Determine the [x, y] coordinate at the center of the cell enclosing the given text.  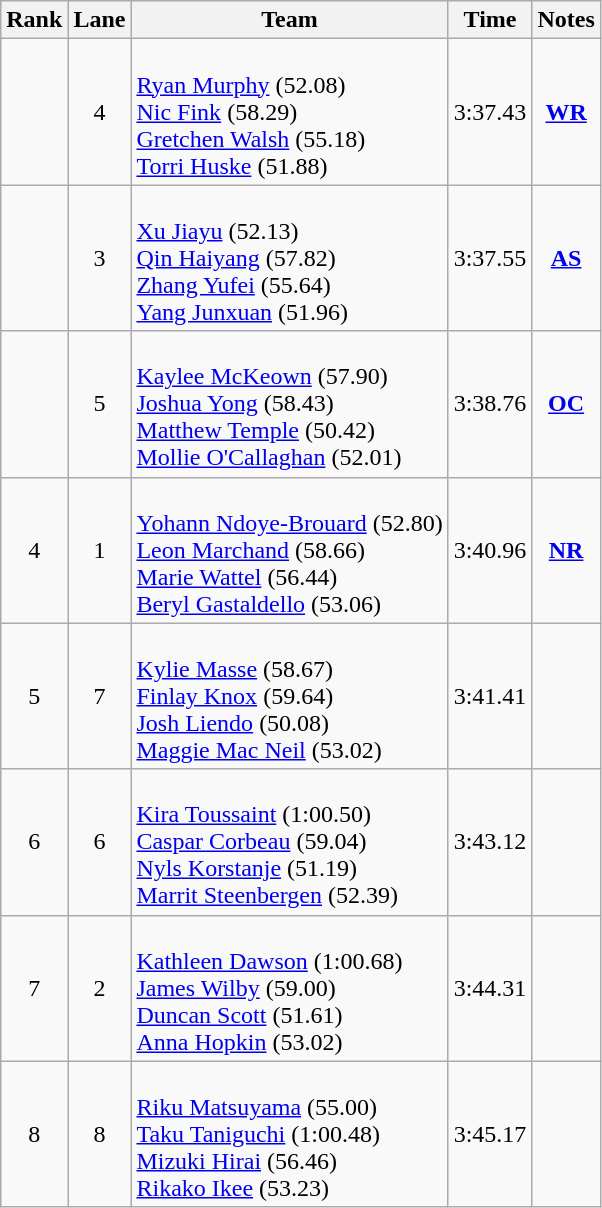
2 [100, 988]
Rank [34, 20]
Ryan Murphy (52.08)Nic Fink (58.29)Gretchen Walsh (55.18)Torri Huske (51.88) [290, 112]
NR [566, 550]
OC [566, 404]
AS [566, 258]
Kathleen Dawson (1:00.68)James Wilby (59.00)Duncan Scott (51.61)Anna Hopkin (53.02) [290, 988]
3:40.96 [490, 550]
Riku Matsuyama (55.00)Taku Taniguchi (1:00.48)Mizuki Hirai (56.46)Rikako Ikee (53.23) [290, 1134]
3:37.55 [490, 258]
3:45.17 [490, 1134]
Team [290, 20]
Notes [566, 20]
3:38.76 [490, 404]
Xu Jiayu (52.13)Qin Haiyang (57.82)Zhang Yufei (55.64)Yang Junxuan (51.96) [290, 258]
Time [490, 20]
3:41.41 [490, 696]
Kylie Masse (58.67)Finlay Knox (59.64)Josh Liendo (50.08)Maggie Mac Neil (53.02) [290, 696]
3:43.12 [490, 842]
Lane [100, 20]
3:37.43 [490, 112]
Yohann Ndoye-Brouard (52.80)Leon Marchand (58.66)Marie Wattel (56.44)Beryl Gastaldello (53.06) [290, 550]
3:44.31 [490, 988]
Kira Toussaint (1:00.50)Caspar Corbeau (59.04)Nyls Korstanje (51.19)Marrit Steenbergen (52.39) [290, 842]
1 [100, 550]
WR [566, 112]
Kaylee McKeown (57.90)Joshua Yong (58.43)Matthew Temple (50.42)Mollie O'Callaghan (52.01) [290, 404]
3 [100, 258]
